Return [x, y] of the center of cell containing provided text 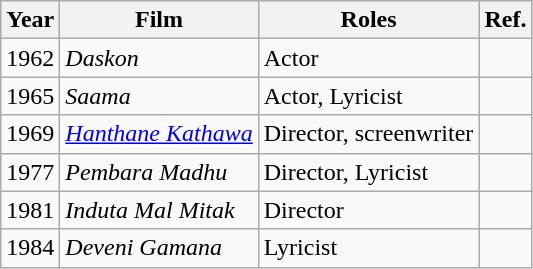
Ref. [506, 20]
1984 [30, 248]
Hanthane Kathawa [159, 134]
Director, screenwriter [368, 134]
1977 [30, 172]
1965 [30, 96]
1962 [30, 58]
Director, Lyricist [368, 172]
1969 [30, 134]
1981 [30, 210]
Daskon [159, 58]
Induta Mal Mitak [159, 210]
Director [368, 210]
Deveni Gamana [159, 248]
Pembara Madhu [159, 172]
Saama [159, 96]
Film [159, 20]
Roles [368, 20]
Year [30, 20]
Lyricist [368, 248]
Actor, Lyricist [368, 96]
Actor [368, 58]
